Capture the cell that displays the provided text and extract its (x, y) central coordinate. 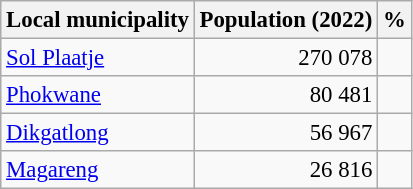
Local municipality (98, 20)
Sol Plaatje (98, 58)
Phokwane (98, 95)
% (394, 20)
Population (2022) (286, 20)
270 078 (286, 58)
80 481 (286, 95)
Dikgatlong (98, 133)
56 967 (286, 133)
Magareng (98, 170)
26 816 (286, 170)
